Scan for the cell matching the given text and deliver its (x, y) coordinate at center. 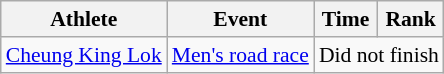
Time (346, 19)
Men's road race (240, 55)
Event (240, 19)
Cheung King Lok (84, 55)
Athlete (84, 19)
Rank (410, 19)
Did not finish (379, 55)
